Capture the cell that displays the provided text and extract its [X, Y] central coordinate. 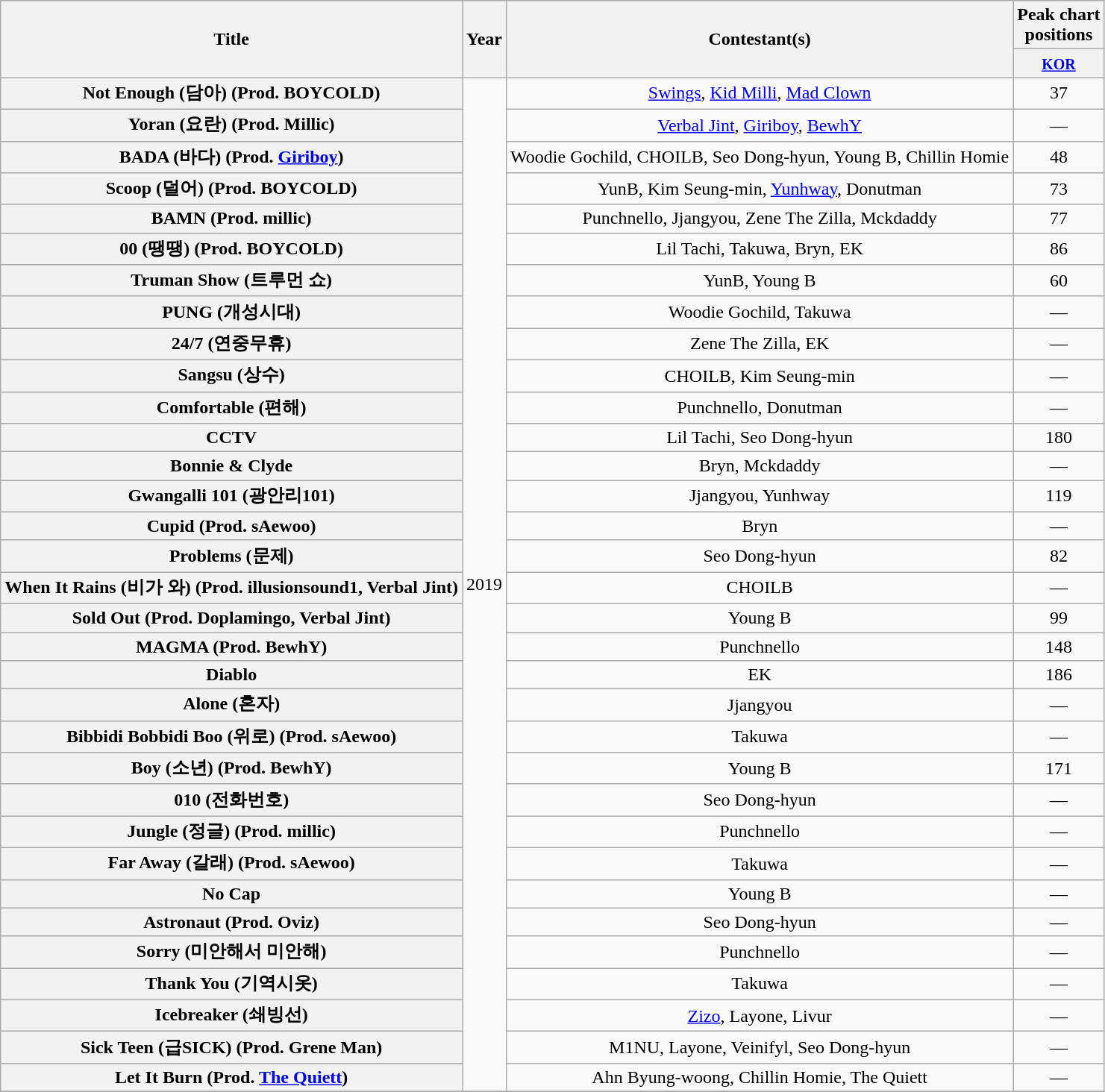
Year [485, 39]
148 [1059, 647]
99 [1059, 618]
YunB, Young B [760, 280]
Woodie Gochild, Takuwa [760, 312]
Bryn [760, 526]
37 [1059, 94]
Comfortable (편해) [231, 407]
77 [1059, 219]
Punchnello, Jjangyou, Zene The Zilla, Mckdaddy [760, 219]
Bibbidi Bobbidi Boo (위로) (Prod. sAewoo) [231, 737]
00 (땡땡) (Prod. BOYCOLD) [231, 249]
Zizo, Layone, Livur [760, 1016]
180 [1059, 438]
Yoran (요란) (Prod. Millic) [231, 125]
Jjangyou, Yunhway [760, 497]
Diablo [231, 675]
Cupid (Prod. sAewoo) [231, 526]
Bryn, Mckdaddy [760, 466]
Thank You (기역시옷) [231, 985]
Problems (문제) [231, 556]
PUNG (개성시대) [231, 312]
86 [1059, 249]
186 [1059, 675]
Jungle (정글) (Prod. millic) [231, 832]
BADA (바다) (Prod. Giriboy) [231, 157]
Punchnello, Donutman [760, 407]
YunB, Kim Seung-min, Yunhway, Donutman [760, 189]
010 (전화번호) [231, 800]
82 [1059, 556]
Far Away (갈래) (Prod. sAewoo) [231, 864]
Swings, Kid Milli, Mad Clown [760, 94]
Lil Tachi, Takuwa, Bryn, EK [760, 249]
Sick Teen (급SICK) (Prod. Grene Man) [231, 1047]
M1NU, Layone, Veinifyl, Seo Dong-hyun [760, 1047]
60 [1059, 280]
CCTV [231, 438]
48 [1059, 157]
Let It Burn (Prod. The Quiett) [231, 1077]
171 [1059, 768]
Jjangyou [760, 706]
Gwangalli 101 (광안리101) [231, 497]
EK [760, 675]
Lil Tachi, Seo Dong-hyun [760, 438]
Ahn Byung-woong, Chillin Homie, The Quiett [760, 1077]
Scoop (덜어) (Prod. BOYCOLD) [231, 189]
Alone (혼자) [231, 706]
Icebreaker (쇄빙선) [231, 1016]
Not Enough (담아) (Prod. BOYCOLD) [231, 94]
Bonnie & Clyde [231, 466]
MAGMA (Prod. BewhY) [231, 647]
Woodie Gochild, CHOILB, Seo Dong-hyun, Young B, Chillin Homie [760, 157]
BAMN (Prod. millic) [231, 219]
Astronaut (Prod. Oviz) [231, 922]
Truman Show (트루먼 쇼) [231, 280]
Sangsu (상수) [231, 376]
No Cap [231, 894]
24/7 (연중무휴) [231, 345]
KOR [1059, 63]
When It Rains (비가 와) (Prod. illusionsound1, Verbal Jint) [231, 588]
Peak chart positions [1059, 25]
Sold Out (Prod. Doplamingo, Verbal Jint) [231, 618]
Boy (소년) (Prod. BewhY) [231, 768]
2019 [485, 585]
Title [231, 39]
CHOILB [760, 588]
119 [1059, 497]
Sorry (미안해서 미안해) [231, 952]
Contestant(s) [760, 39]
CHOILB, Kim Seung-min [760, 376]
73 [1059, 189]
Zene The Zilla, EK [760, 345]
Verbal Jint, Giriboy, BewhY [760, 125]
